Output the [x, y] coordinate of the center of the cell containing the given text.  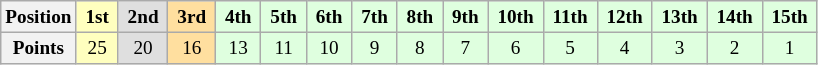
9th [466, 17]
13th [680, 17]
1st [97, 17]
25 [97, 48]
5th [284, 17]
3 [680, 48]
12th [624, 17]
10th [516, 17]
3rd [192, 17]
6 [516, 48]
11th [570, 17]
1 [790, 48]
2 [734, 48]
11 [284, 48]
15th [790, 17]
20 [143, 48]
16 [192, 48]
10 [328, 48]
Position [38, 17]
13 [238, 48]
8 [420, 48]
Points [38, 48]
5 [570, 48]
14th [734, 17]
9 [374, 48]
4 [624, 48]
8th [420, 17]
7 [466, 48]
6th [328, 17]
2nd [143, 17]
7th [374, 17]
4th [238, 17]
